Output the (x, y) coordinate of the center of the cell containing the given text.  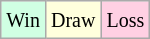
Loss (126, 20)
Draw (72, 20)
Win (24, 20)
